Determine the [X, Y] coordinate at the center of the cell enclosing the given text.  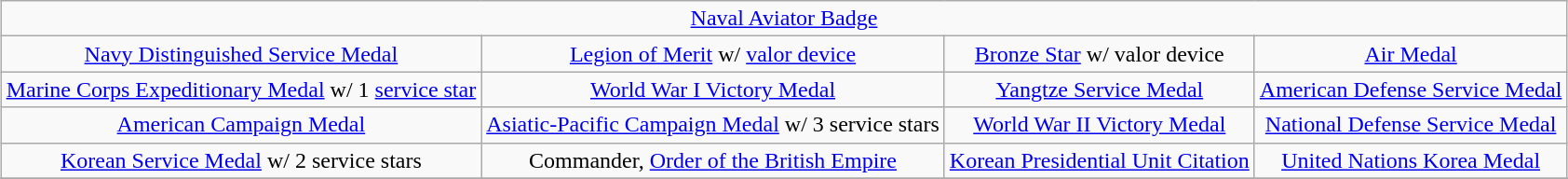
Commander, Order of the British Empire [713, 160]
World War I Victory Medal [713, 89]
United Nations Korea Medal [1411, 160]
World War II Victory Medal [1099, 125]
Korean Service Medal w/ 2 service stars [241, 160]
Korean Presidential Unit Citation [1099, 160]
Yangtze Service Medal [1099, 89]
American Defense Service Medal [1411, 89]
Navy Distinguished Service Medal [241, 54]
Marine Corps Expeditionary Medal w/ 1 service star [241, 89]
Legion of Merit w/ valor device [713, 54]
Air Medal [1411, 54]
Asiatic-Pacific Campaign Medal w/ 3 service stars [713, 125]
Naval Aviator Badge [784, 19]
American Campaign Medal [241, 125]
National Defense Service Medal [1411, 125]
Bronze Star w/ valor device [1099, 54]
